Output the [X, Y] coordinate of the center of the cell containing the given text.  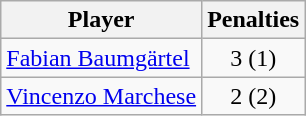
Penalties [254, 20]
Vincenzo Marchese [102, 96]
3 (1) [254, 58]
Player [102, 20]
2 (2) [254, 96]
Fabian Baumgärtel [102, 58]
